Identify which cell holds the provided text, then report its (X, Y) central coordinate. 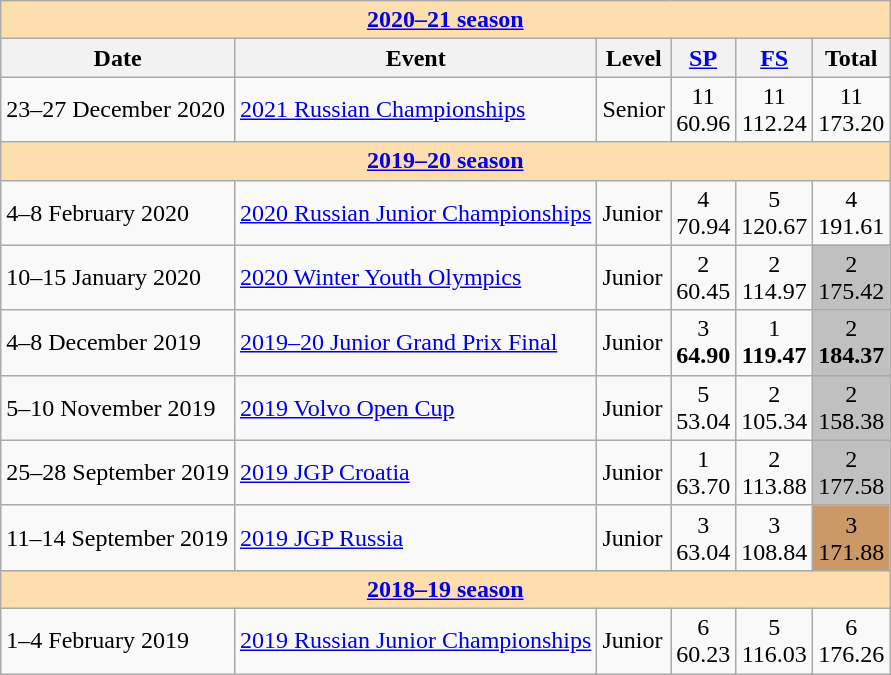
2019 Volvo Open Cup (415, 408)
5 53.04 (704, 408)
2019–20 season (446, 161)
6 60.23 (704, 640)
2018–19 season (446, 589)
4–8 December 2019 (118, 342)
SP (704, 58)
4 191.61 (852, 212)
3 171.88 (852, 538)
1–4 February 2019 (118, 640)
23–27 December 2020 (118, 110)
Level (634, 58)
2019–20 Junior Grand Prix Final (415, 342)
2 113.88 (774, 472)
2 114.97 (774, 278)
FS (774, 58)
11 112.24 (774, 110)
2020 Winter Youth Olympics (415, 278)
2 184.37 (852, 342)
Date (118, 58)
4–8 February 2020 (118, 212)
11 173.20 (852, 110)
10–15 January 2020 (118, 278)
2 177.58 (852, 472)
3 63.04 (704, 538)
5 116.03 (774, 640)
2019 Russian Junior Championships (415, 640)
2 105.34 (774, 408)
11 60.96 (704, 110)
2 158.38 (852, 408)
2019 JGP Russia (415, 538)
5 120.67 (774, 212)
Event (415, 58)
2021 Russian Championships (415, 110)
Senior (634, 110)
2 175.42 (852, 278)
1 63.70 (704, 472)
1 119.47 (774, 342)
4 70.94 (704, 212)
2 60.45 (704, 278)
3 64.90 (704, 342)
Total (852, 58)
2019 JGP Croatia (415, 472)
5–10 November 2019 (118, 408)
2020 Russian Junior Championships (415, 212)
6 176.26 (852, 640)
25–28 September 2019 (118, 472)
3 108.84 (774, 538)
11–14 September 2019 (118, 538)
2020–21 season (446, 20)
